Capture the cell that displays the provided text and extract its (x, y) central coordinate. 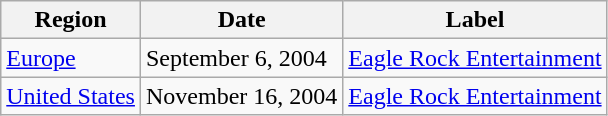
Region (71, 20)
Date (241, 20)
United States (71, 96)
Label (475, 20)
September 6, 2004 (241, 58)
November 16, 2004 (241, 96)
Europe (71, 58)
